For the text-containing cell, return its midpoint in [x, y] coordinate format. 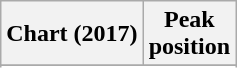
Chart (2017) [72, 34]
Peakposition [189, 34]
